Scan for the cell matching the given text and deliver its (x, y) coordinate at center. 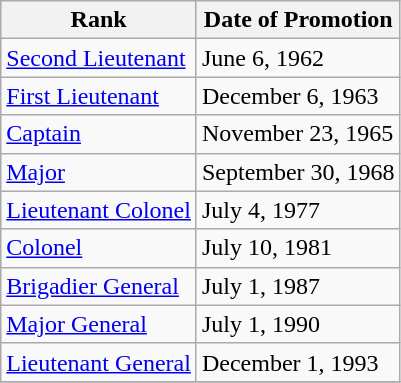
December 6, 1963 (298, 96)
Brigadier General (99, 286)
November 23, 1965 (298, 134)
July 4, 1977 (298, 210)
Lieutenant Colonel (99, 210)
Second Lieutenant (99, 58)
First Lieutenant (99, 96)
September 30, 1968 (298, 172)
Lieutenant General (99, 362)
Date of Promotion (298, 20)
July 10, 1981 (298, 248)
June 6, 1962 (298, 58)
December 1, 1993 (298, 362)
Major (99, 172)
July 1, 1987 (298, 286)
Captain (99, 134)
July 1, 1990 (298, 324)
Rank (99, 20)
Major General (99, 324)
Colonel (99, 248)
